Detect which cell encompasses the target text, then output its (x, y) center coordinate. 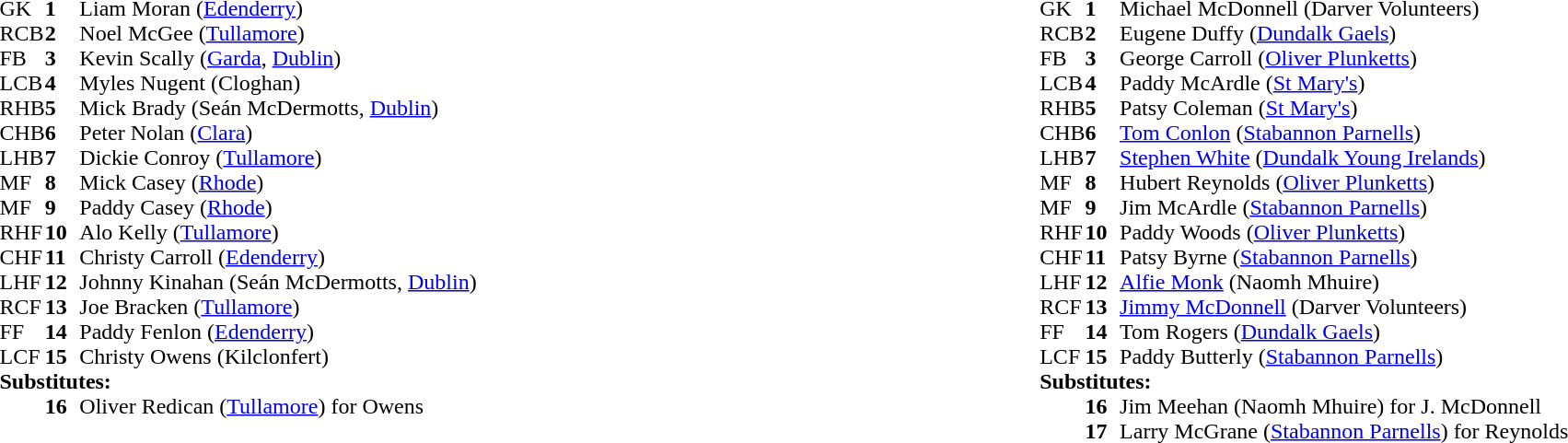
Jim McArdle (Stabannon Parnells) (1344, 208)
Christy Owens (Kilclonfert) (278, 357)
Paddy Fenlon (Edenderry) (278, 332)
Kevin Scally (Garda, Dublin) (278, 59)
Hubert Reynolds (Oliver Plunketts) (1344, 182)
Dickie Conroy (Tullamore) (278, 158)
Paddy Butterly (Stabannon Parnells) (1344, 357)
Larry McGrane (Stabannon Parnells) for Reynolds (1344, 431)
Paddy Casey (Rhode) (278, 208)
Christy Carroll (Edenderry) (278, 258)
Mick Brady (Seán McDermotts, Dublin) (278, 109)
Jim Meehan (Naomh Mhuire) for J. McDonnell (1344, 407)
Mick Casey (Rhode) (278, 182)
Noel McGee (Tullamore) (278, 33)
Myles Nugent (Cloghan) (278, 83)
Paddy McArdle (St Mary's) (1344, 83)
Eugene Duffy (Dundalk Gaels) (1344, 33)
Joe Bracken (Tullamore) (278, 308)
Stephen White (Dundalk Young Irelands) (1344, 158)
Tom Rogers (Dundalk Gaels) (1344, 332)
Johnny Kinahan (Seán McDermotts, Dublin) (278, 282)
Peter Nolan (Clara) (278, 133)
Jimmy McDonnell (Darver Volunteers) (1344, 308)
17 (1103, 431)
Tom Conlon (Stabannon Parnells) (1344, 133)
Paddy Woods (Oliver Plunketts) (1344, 232)
George Carroll (Oliver Plunketts) (1344, 59)
Alfie Monk (Naomh Mhuire) (1344, 282)
Alo Kelly (Tullamore) (278, 232)
Patsy Coleman (St Mary's) (1344, 109)
Patsy Byrne (Stabannon Parnells) (1344, 258)
Oliver Redican (Tullamore) for Owens (278, 407)
